From the cell containing the given text, extract its center point as (X, Y) coordinate. 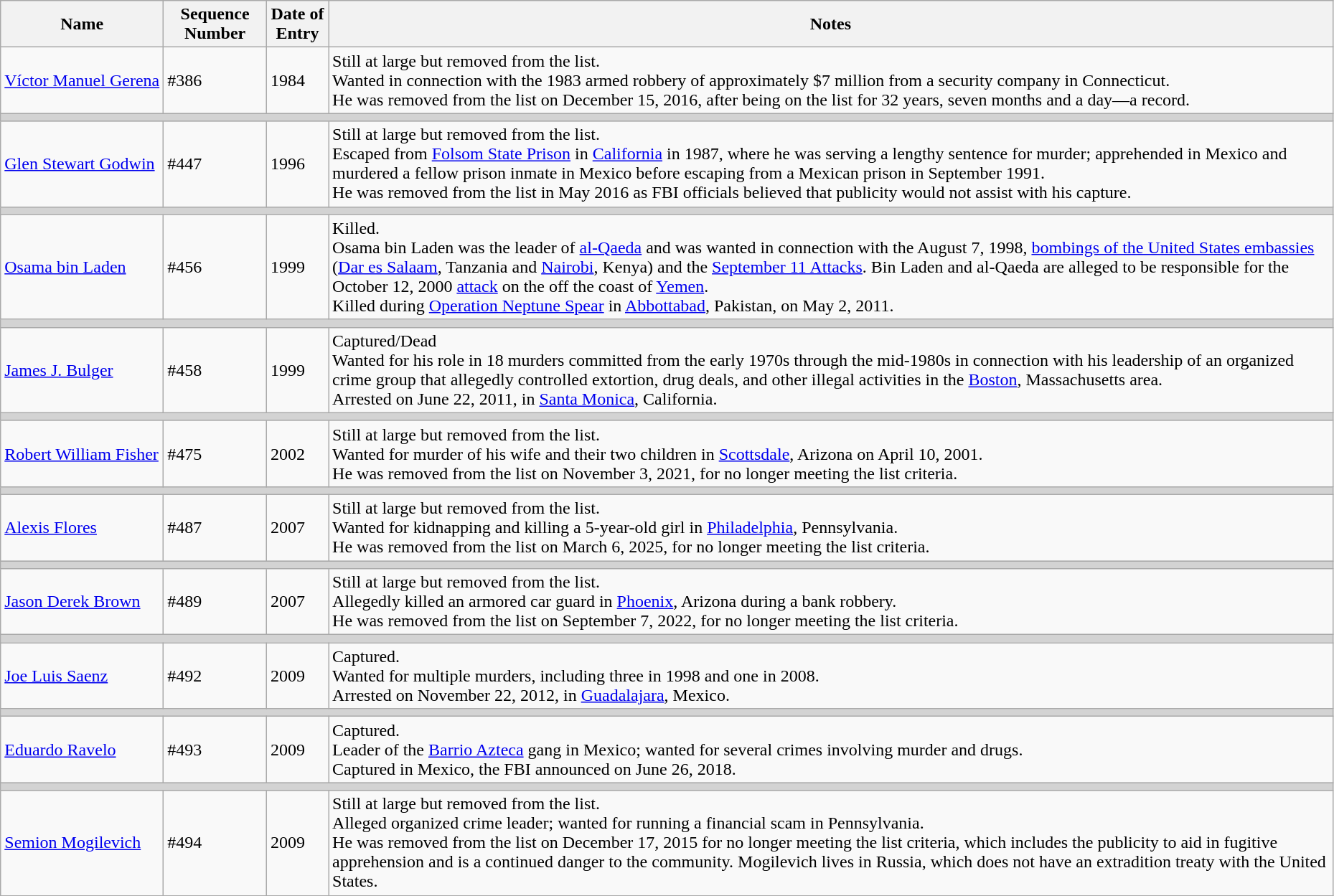
Robert William Fisher (82, 453)
#456 (215, 267)
1996 (297, 164)
#458 (215, 370)
#386 (215, 80)
#492 (215, 676)
Notes (831, 24)
#494 (215, 843)
#489 (215, 602)
#447 (215, 164)
#475 (215, 453)
Captured.Wanted for multiple murders, including three in 1998 and one in 2008.Arrested on November 22, 2012, in Guadalajara, Mexico. (831, 676)
Date of Entry (297, 24)
2002 (297, 453)
#493 (215, 750)
Semion Mogilevich (82, 843)
Alexis Flores (82, 527)
Eduardo Ravelo (82, 750)
1984 (297, 80)
Glen Stewart Godwin (82, 164)
Osama bin Laden (82, 267)
Víctor Manuel Gerena (82, 80)
Joe Luis Saenz (82, 676)
#487 (215, 527)
Name (82, 24)
Jason Derek Brown (82, 602)
James J. Bulger (82, 370)
Sequence Number (215, 24)
